Output the (X, Y) coordinate of the center of the cell containing the given text.  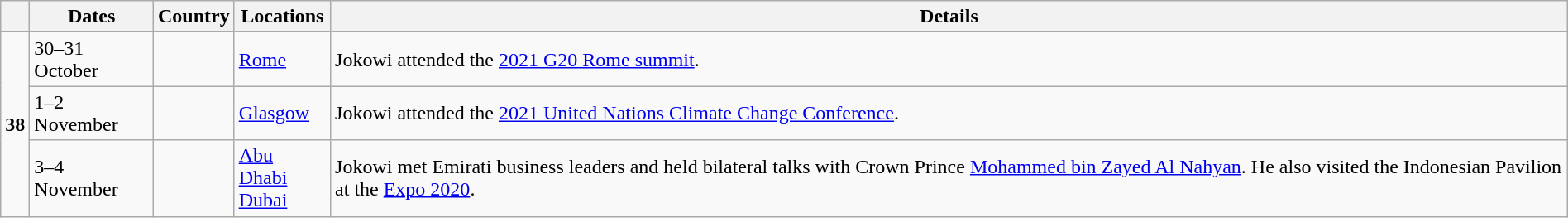
Dates (92, 17)
Jokowi attended the 2021 United Nations Climate Change Conference. (949, 113)
Rome (282, 60)
Abu DhabiDubai (282, 178)
3–4 November (92, 178)
Jokowi attended the 2021 G20 Rome summit. (949, 60)
Details (949, 17)
38 (15, 124)
1–2 November (92, 113)
Glasgow (282, 113)
30–31 October (92, 60)
Locations (282, 17)
Country (194, 17)
